Determine the (x, y) coordinate at the center of the cell enclosing the given text.  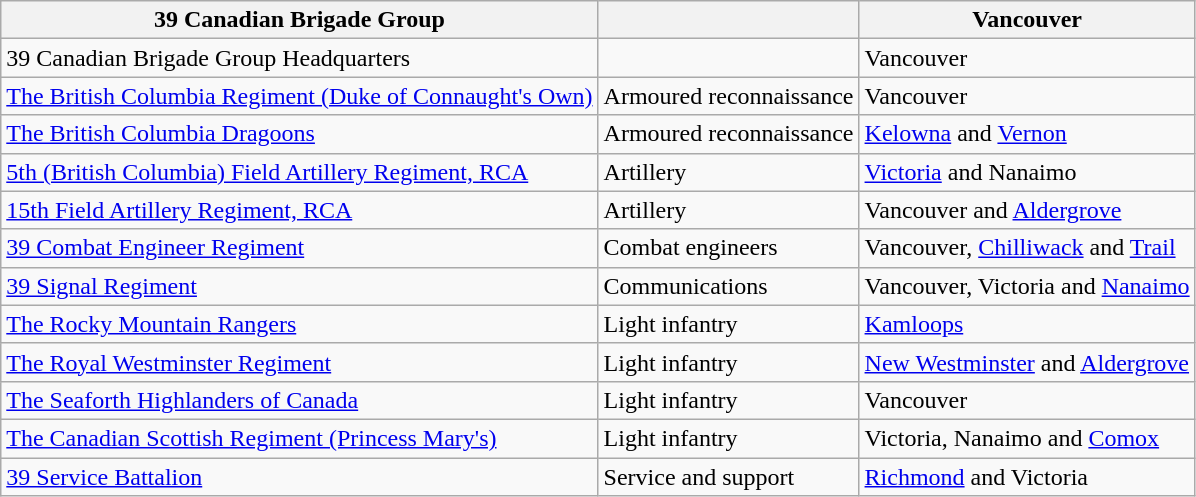
The Canadian Scottish Regiment (Princess Mary's) (300, 438)
15th Field Artillery Regiment, RCA (300, 210)
Richmond and Victoria (1027, 477)
Victoria and Nanaimo (1027, 172)
39 Signal Regiment (300, 286)
39 Canadian Brigade Group Headquarters (300, 58)
The Royal Westminster Regiment (300, 362)
The British Columbia Dragoons (300, 134)
39 Service Battalion (300, 477)
The Seaforth Highlanders of Canada (300, 400)
Kelowna and Vernon (1027, 134)
Combat engineers (728, 248)
The British Columbia Regiment (Duke of Connaught's Own) (300, 96)
Vancouver and Aldergrove (1027, 210)
Communications (728, 286)
5th (British Columbia) Field Artillery Regiment, RCA (300, 172)
New Westminster and Aldergrove (1027, 362)
Service and support (728, 477)
Kamloops (1027, 324)
The Rocky Mountain Rangers (300, 324)
39 Combat Engineer Regiment (300, 248)
Vancouver, Chilliwack and Trail (1027, 248)
Victoria, Nanaimo and Comox (1027, 438)
39 Canadian Brigade Group (300, 20)
Vancouver, Victoria and Nanaimo (1027, 286)
